For the text-containing cell, return its midpoint in (x, y) coordinate format. 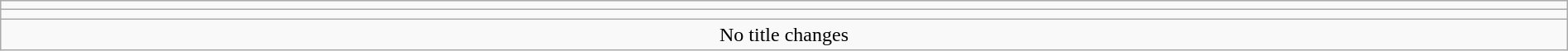
No title changes (784, 35)
